Locate the cell with the specified text and output its [x, y] center coordinate. 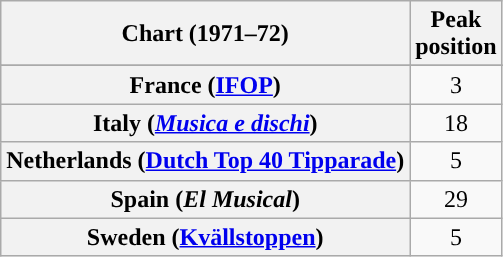
3 [456, 85]
Sweden (Kvällstoppen) [206, 237]
France (IFOP) [206, 85]
Italy (Musica e dischi) [206, 123]
Peakposition [456, 34]
29 [456, 199]
Spain (El Musical) [206, 199]
Netherlands (Dutch Top 40 Tipparade) [206, 161]
Chart (1971–72) [206, 34]
18 [456, 123]
